Provide the (X, Y) coordinate of the cell's center where the given text is located.  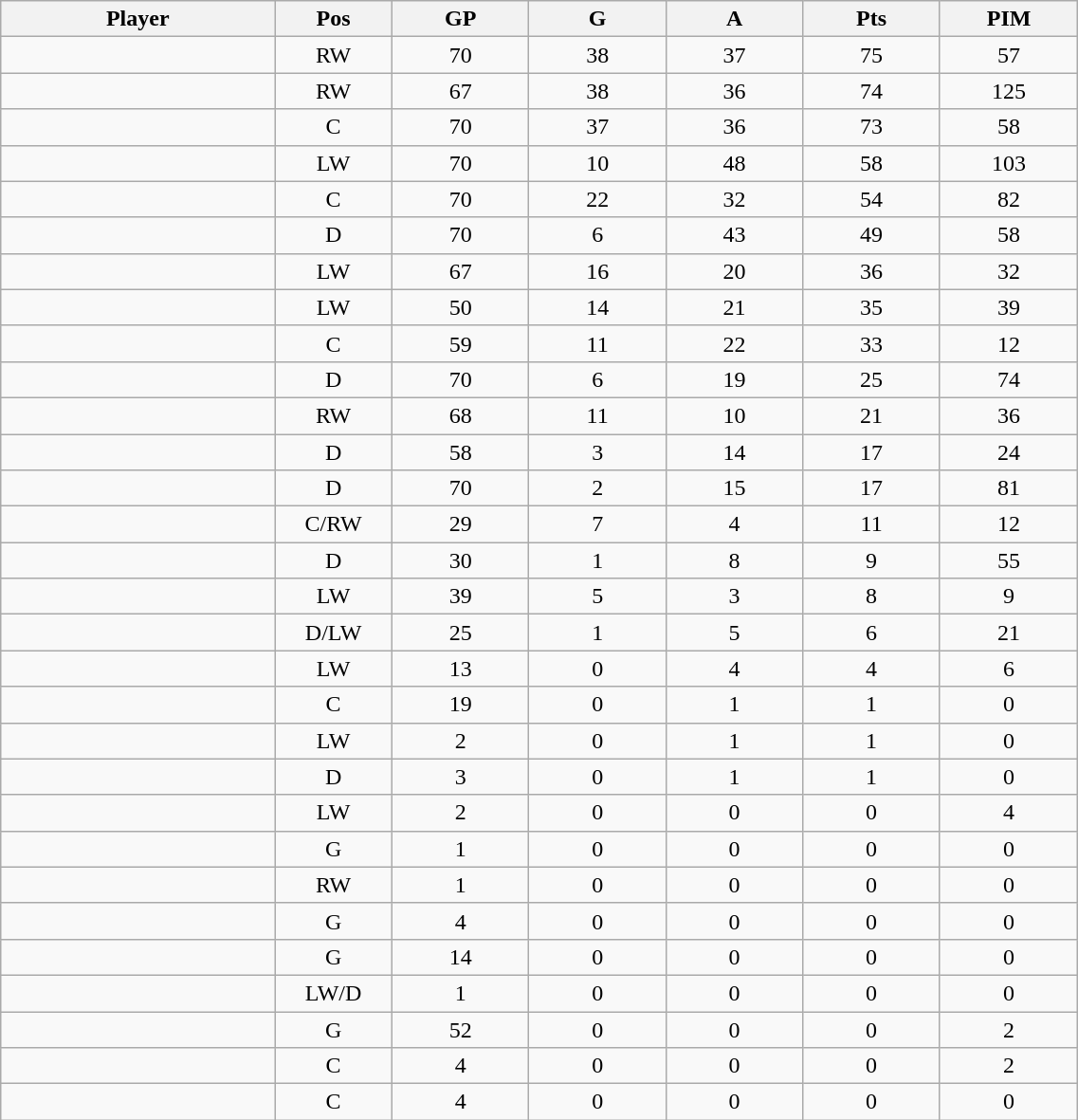
16 (597, 271)
20 (734, 271)
43 (734, 235)
82 (1009, 199)
29 (460, 524)
103 (1009, 163)
A (734, 19)
75 (871, 55)
49 (871, 235)
57 (1009, 55)
35 (871, 307)
50 (460, 307)
81 (1009, 488)
68 (460, 415)
33 (871, 343)
LW/D (334, 993)
15 (734, 488)
73 (871, 127)
52 (460, 1029)
13 (460, 669)
54 (871, 199)
C/RW (334, 524)
55 (1009, 560)
GP (460, 19)
125 (1009, 91)
D/LW (334, 633)
59 (460, 343)
7 (597, 524)
24 (1009, 452)
Pts (871, 19)
48 (734, 163)
Player (138, 19)
PIM (1009, 19)
Pos (334, 19)
30 (460, 560)
